Return the [x, y] coordinate for the center point of the cell that contains the specified text.  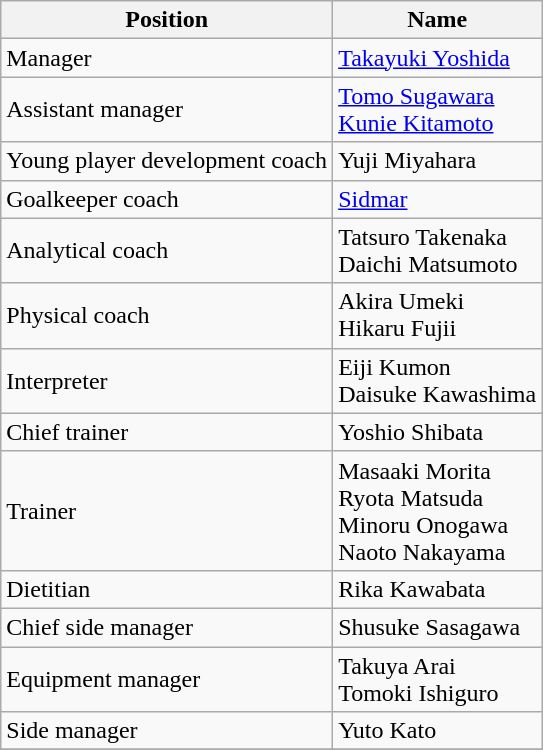
Eiji Kumon Daisuke Kawashima [438, 380]
Yuji Miyahara [438, 161]
Assistant manager [167, 110]
Name [438, 20]
Trainer [167, 510]
Tatsuro Takenaka Daichi Matsumoto [438, 250]
Masaaki Morita Ryota Matsuda Minoru Onogawa Naoto Nakayama [438, 510]
Interpreter [167, 380]
Akira Umeki Hikaru Fujii [438, 316]
Chief trainer [167, 432]
Goalkeeper coach [167, 199]
Shusuke Sasagawa [438, 627]
Young player development coach [167, 161]
Position [167, 20]
Yoshio Shibata [438, 432]
Rika Kawabata [438, 589]
Manager [167, 58]
Takuya Arai Tomoki Ishiguro [438, 678]
Physical coach [167, 316]
Side manager [167, 731]
Dietitian [167, 589]
Yuto Kato [438, 731]
Tomo Sugawara Kunie Kitamoto [438, 110]
Analytical coach [167, 250]
Takayuki Yoshida [438, 58]
Sidmar [438, 199]
Equipment manager [167, 678]
Chief side manager [167, 627]
